Output the [X, Y] coordinate of the center of the cell containing the given text.  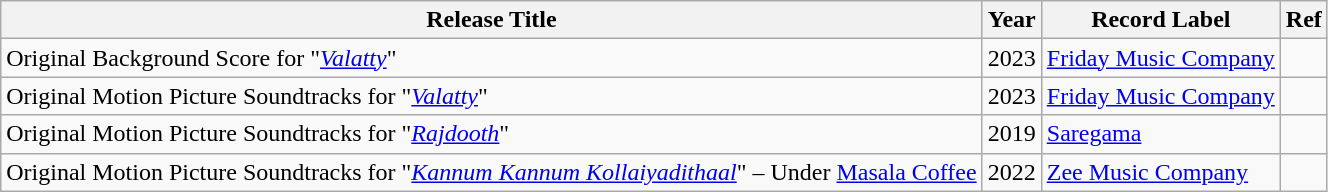
Original Motion Picture Soundtracks for "Kannum Kannum Kollaiyadithaal" – Under Masala Coffee [492, 172]
Saregama [1160, 134]
Year [1012, 20]
Original Background Score for "Valatty" [492, 58]
2022 [1012, 172]
2019 [1012, 134]
Release Title [492, 20]
Original Motion Picture Soundtracks for "Valatty" [492, 96]
Original Motion Picture Soundtracks for "Rajdooth" [492, 134]
Record Label [1160, 20]
Ref [1304, 20]
Zee Music Company [1160, 172]
